Detect which cell encompasses the target text, then output its [X, Y] center coordinate. 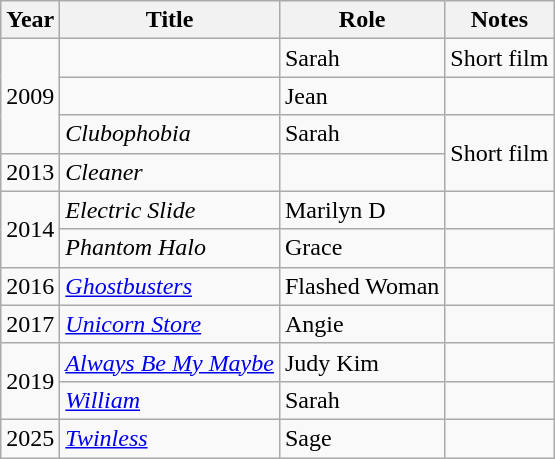
2013 [30, 172]
Grace [362, 248]
2017 [30, 324]
2016 [30, 286]
Angie [362, 324]
Electric Slide [170, 210]
William [170, 400]
2014 [30, 229]
2025 [30, 438]
Ghostbusters [170, 286]
Phantom Halo [170, 248]
2009 [30, 96]
Title [170, 20]
Cleaner [170, 172]
2019 [30, 381]
Flashed Woman [362, 286]
Clubophobia [170, 134]
Always Be My Maybe [170, 362]
Sage [362, 438]
Notes [500, 20]
Twinless [170, 438]
Role [362, 20]
Jean [362, 96]
Judy Kim [362, 362]
Marilyn D [362, 210]
Unicorn Store [170, 324]
Year [30, 20]
